Extract the [x, y] coordinate from the center of the cell holding the provided text.  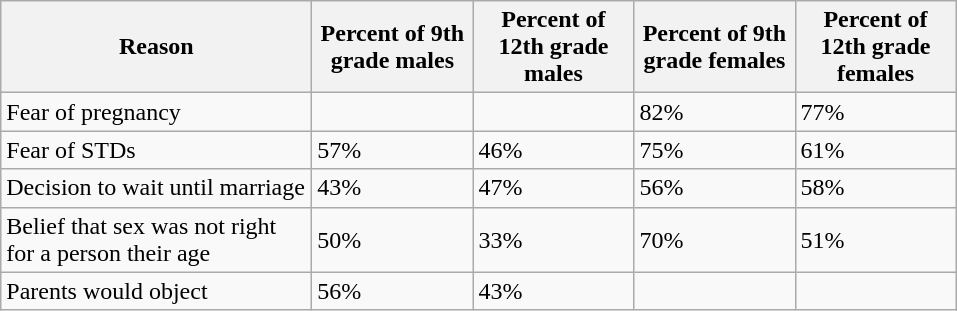
77% [876, 112]
51% [876, 240]
Fear of STDs [156, 150]
Percent of 12th grade males [554, 47]
Reason [156, 47]
Percent of 9th grade females [714, 47]
Decision to wait until marriage [156, 188]
Fear of pregnancy [156, 112]
82% [714, 112]
50% [392, 240]
46% [554, 150]
47% [554, 188]
Belief that sex was not right for a person their age [156, 240]
61% [876, 150]
Percent of 12th grade females [876, 47]
75% [714, 150]
57% [392, 150]
33% [554, 240]
58% [876, 188]
70% [714, 240]
Percent of 9th grade males [392, 47]
Parents would object [156, 291]
